Search for the cell housing the specified text and yield its (X, Y) center coordinate. 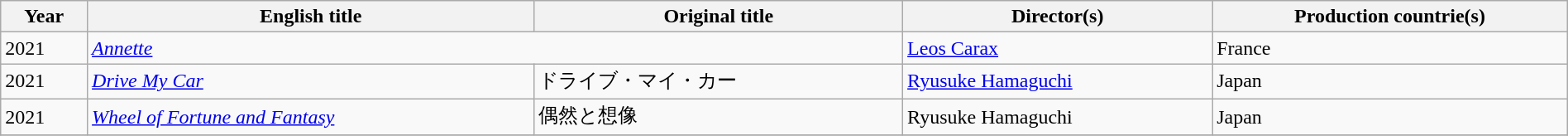
Leos Carax (1058, 48)
ドライブ・マイ・カー (719, 81)
Wheel of Fortune and Fantasy (311, 116)
English title (311, 17)
Year (45, 17)
France (1390, 48)
Director(s) (1058, 17)
Original title (719, 17)
Annette (495, 48)
Drive My Car (311, 81)
偶然と想像 (719, 116)
Production countrie(s) (1390, 17)
